Pinpoint the cell where the given text exists, returning its [X, Y] midpoint coordinate. 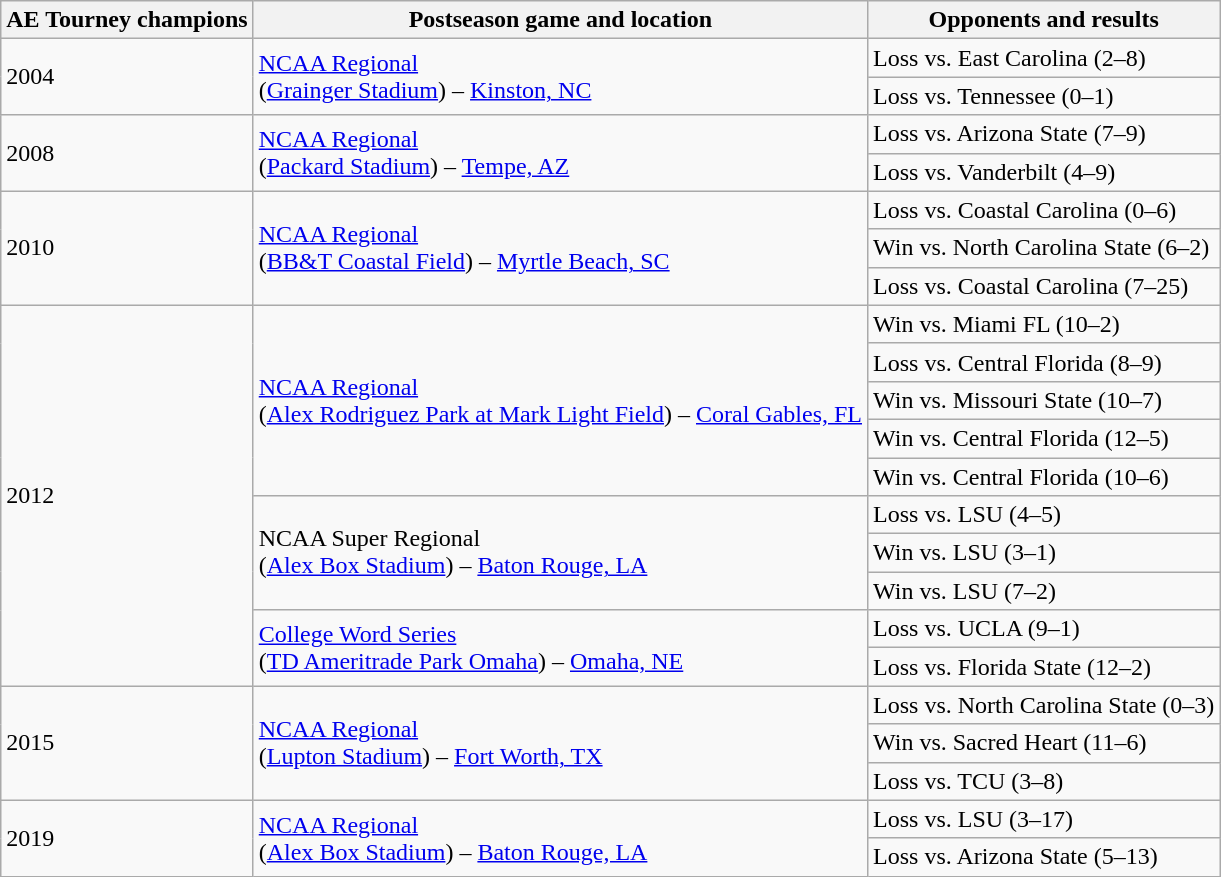
NCAA Regional (Grainger Stadium) – Kinston, NC [560, 77]
Loss vs. Central Florida (8–9) [1044, 362]
2015 [127, 743]
Loss vs. UCLA (9–1) [1044, 629]
Loss vs. Florida State (12–2) [1044, 667]
Loss vs. LSU (3–17) [1044, 819]
Loss vs. Tennessee (0–1) [1044, 96]
Loss vs. LSU (4–5) [1044, 515]
Loss vs. TCU (3–8) [1044, 781]
Win vs. Sacred Heart (11–6) [1044, 743]
Postseason game and location [560, 20]
NCAA Regional (Packard Stadium) – Tempe, AZ [560, 153]
2012 [127, 496]
Loss vs. East Carolina (2–8) [1044, 58]
Win vs. Miami FL (10–2) [1044, 324]
2010 [127, 248]
Win vs. Central Florida (10–6) [1044, 477]
Loss vs. Coastal Carolina (0–6) [1044, 210]
2004 [127, 77]
Loss vs. Coastal Carolina (7–25) [1044, 286]
2008 [127, 153]
Opponents and results [1044, 20]
Win vs. North Carolina State (6–2) [1044, 248]
NCAA Regional(Alex Box Stadium) – Baton Rouge, LA [560, 838]
Loss vs. Arizona State (5–13) [1044, 857]
Loss vs. Arizona State (7–9) [1044, 134]
NCAA Super Regional (Alex Box Stadium) – Baton Rouge, LA [560, 553]
2019 [127, 838]
College Word Series (TD Ameritrade Park Omaha) – Omaha, NE [560, 648]
NCAA Regional (BB&T Coastal Field) – Myrtle Beach, SC [560, 248]
Loss vs. Vanderbilt (4–9) [1044, 172]
NCAA Regional (Alex Rodriguez Park at Mark Light Field) – Coral Gables, FL [560, 400]
Win vs. LSU (7–2) [1044, 591]
Win vs. LSU (3–1) [1044, 553]
NCAA Regional (Lupton Stadium) – Fort Worth, TX [560, 743]
Win vs. Missouri State (10–7) [1044, 400]
Win vs. Central Florida (12–5) [1044, 438]
AE Tourney champions [127, 20]
Loss vs. North Carolina State (0–3) [1044, 705]
